Detect which cell encompasses the target text, then output its [x, y] center coordinate. 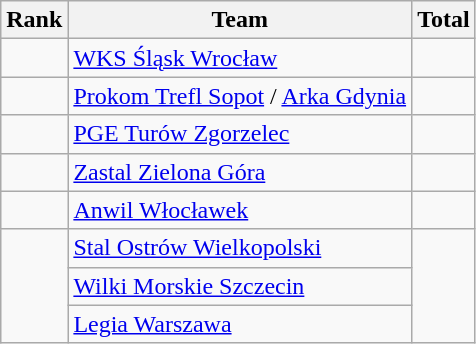
PGE Turów Zgorzelec [240, 134]
Wilki Morskie Szczecin [240, 286]
Total [444, 20]
WKS Śląsk Wrocław [240, 58]
Rank [34, 20]
Team [240, 20]
Zastal Zielona Góra [240, 172]
Anwil Włocławek [240, 210]
Prokom Trefl Sopot / Arka Gdynia [240, 96]
Legia Warszawa [240, 324]
Stal Ostrów Wielkopolski [240, 248]
